Search for the cell housing the specified text and yield its (x, y) center coordinate. 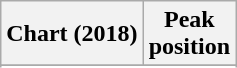
Chart (2018) (72, 34)
Peak position (189, 34)
